Determine the [X, Y] coordinate at the center of the cell enclosing the given text.  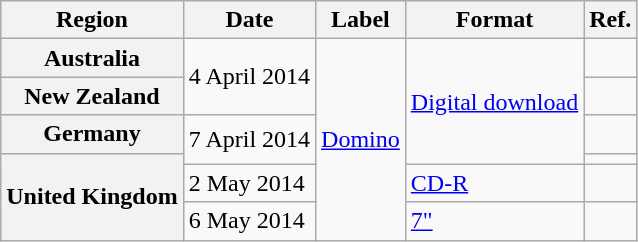
Domino [361, 140]
CD-R [494, 183]
4 April 2014 [249, 77]
Format [494, 20]
Australia [92, 58]
Digital download [494, 102]
Region [92, 20]
Ref. [610, 20]
United Kingdom [92, 196]
7" [494, 221]
Germany [92, 134]
New Zealand [92, 96]
2 May 2014 [249, 183]
7 April 2014 [249, 140]
Label [361, 20]
Date [249, 20]
6 May 2014 [249, 221]
